Determine the (x, y) coordinate at the center of the cell enclosing the given text.  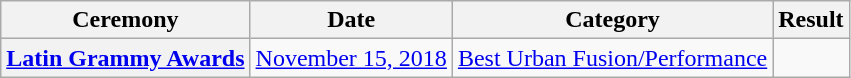
Category (612, 20)
Result (811, 20)
Ceremony (126, 20)
Date (351, 20)
Best Urban Fusion/Performance (612, 58)
November 15, 2018 (351, 58)
Latin Grammy Awards (126, 58)
